Pinpoint the cell where the given text exists, returning its (x, y) midpoint coordinate. 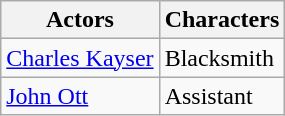
Charles Kayser (80, 58)
Blacksmith (222, 58)
Assistant (222, 96)
Actors (80, 20)
Characters (222, 20)
John Ott (80, 96)
